Search for the cell housing the specified text and yield its (x, y) center coordinate. 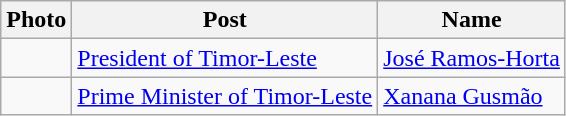
Prime Minister of Timor-Leste (225, 96)
President of Timor-Leste (225, 58)
José Ramos-Horta (472, 58)
Post (225, 20)
Name (472, 20)
Photo (36, 20)
Xanana Gusmão (472, 96)
